Return the (X, Y) coordinate for the center point of the cell that contains the specified text.  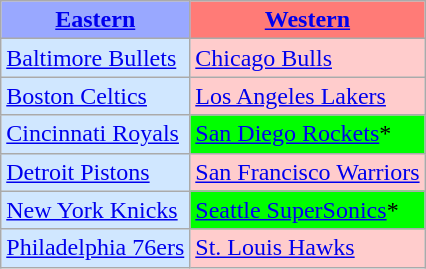
New York Knicks (96, 210)
Seattle SuperSonics* (308, 210)
Eastern (96, 20)
Western (308, 20)
Cincinnati Royals (96, 134)
Baltimore Bullets (96, 58)
San Francisco Warriors (308, 172)
Detroit Pistons (96, 172)
Los Angeles Lakers (308, 96)
San Diego Rockets* (308, 134)
St. Louis Hawks (308, 248)
Chicago Bulls (308, 58)
Boston Celtics (96, 96)
Philadelphia 76ers (96, 248)
